Return the (X, Y) coordinate for the center point of the cell that contains the specified text.  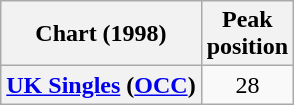
UK Singles (OCC) (101, 85)
Chart (1998) (101, 34)
Peakposition (247, 34)
28 (247, 85)
